For the text-containing cell, return its midpoint in [X, Y] coordinate format. 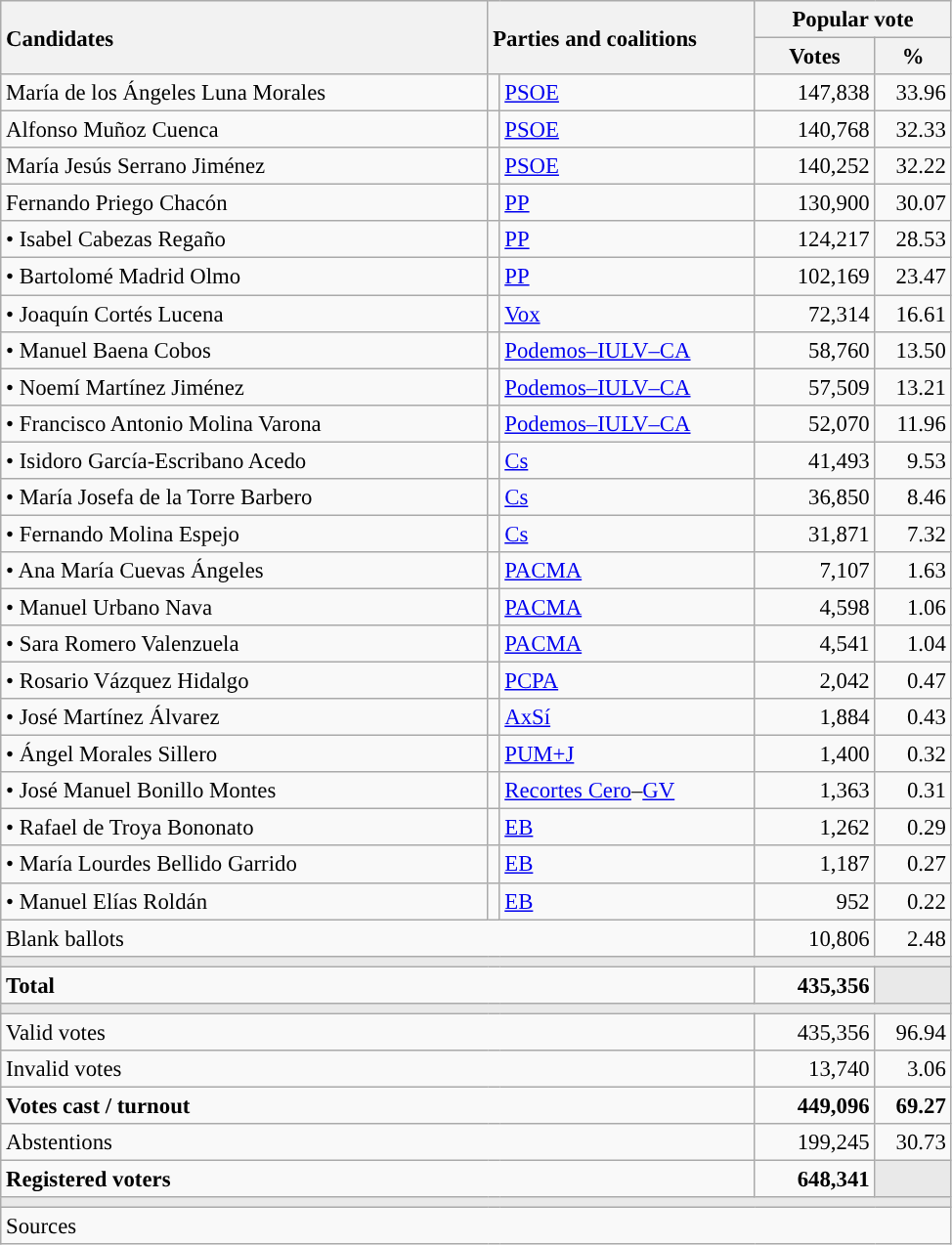
Parties and coalitions [622, 37]
Abstentions [377, 1142]
• Noemí Martínez Jiménez [244, 387]
1.63 [913, 571]
Invalid votes [377, 1069]
140,768 [815, 130]
• Rosario Vázquez Hidalgo [244, 681]
41,493 [815, 460]
72,314 [815, 314]
AxSí [627, 717]
4,541 [815, 644]
96.94 [913, 1032]
7,107 [815, 571]
4,598 [815, 607]
140,252 [815, 166]
2,042 [815, 681]
0.43 [913, 717]
• Joaquín Cortés Lucena [244, 314]
• María Josefa de la Torre Barbero [244, 497]
449,096 [815, 1105]
2.48 [913, 938]
8.46 [913, 497]
1,363 [815, 791]
33.96 [913, 93]
Valid votes [377, 1032]
57,509 [815, 387]
0.31 [913, 791]
0.29 [913, 828]
Candidates [244, 37]
1,187 [815, 865]
Registered voters [377, 1180]
1,884 [815, 717]
• Manuel Urbano Nava [244, 607]
0.47 [913, 681]
• Francisco Antonio Molina Varona [244, 423]
% [913, 57]
30.07 [913, 203]
1.06 [913, 607]
Blank ballots [377, 938]
13,740 [815, 1069]
1.04 [913, 644]
• María Lourdes Bellido Garrido [244, 865]
952 [815, 901]
PCPA [627, 681]
36,850 [815, 497]
Total [377, 985]
PUM+J [627, 754]
• Manuel Elías Roldán [244, 901]
69.27 [913, 1105]
0.22 [913, 901]
130,900 [815, 203]
• José Martínez Álvarez [244, 717]
Votes [815, 57]
• Manuel Baena Cobos [244, 350]
32.22 [913, 166]
Fernando Priego Chacón [244, 203]
30.73 [913, 1142]
102,169 [815, 277]
• Sara Romero Valenzuela [244, 644]
9.53 [913, 460]
124,217 [815, 239]
Vox [627, 314]
Sources [476, 1226]
• Fernando Molina Espejo [244, 534]
7.32 [913, 534]
10,806 [815, 938]
648,341 [815, 1180]
María Jesús Serrano Jiménez [244, 166]
María de los Ángeles Luna Morales [244, 93]
16.61 [913, 314]
58,760 [815, 350]
Recortes Cero–GV [627, 791]
199,245 [815, 1142]
13.50 [913, 350]
11.96 [913, 423]
• Ángel Morales Sillero [244, 754]
0.27 [913, 865]
• José Manuel Bonillo Montes [244, 791]
52,070 [815, 423]
• Rafael de Troya Bononato [244, 828]
Alfonso Muñoz Cuenca [244, 130]
31,871 [815, 534]
• Ana María Cuevas Ángeles [244, 571]
• Isidoro García-Escribano Acedo [244, 460]
23.47 [913, 277]
1,262 [815, 828]
Votes cast / turnout [377, 1105]
• Isabel Cabezas Regaño [244, 239]
28.53 [913, 239]
32.33 [913, 130]
0.32 [913, 754]
3.06 [913, 1069]
Popular vote [852, 20]
1,400 [815, 754]
13.21 [913, 387]
147,838 [815, 93]
• Bartolomé Madrid Olmo [244, 277]
